From the cell containing the given text, extract its center point as [X, Y] coordinate. 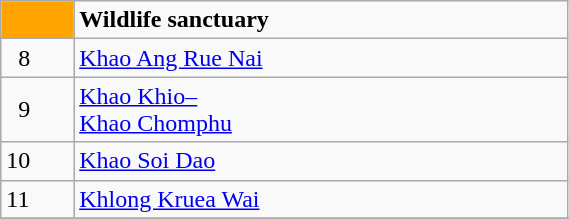
Khlong Kruea Wai [321, 199]
Khao Khio–Khao Chomphu [321, 110]
11 [38, 199]
8 [38, 58]
10 [38, 161]
Khao Soi Dao [321, 161]
Khao Ang Rue Nai [321, 58]
Wildlife sanctuary [321, 20]
9 [38, 110]
